Search for the cell housing the specified text and yield its (x, y) center coordinate. 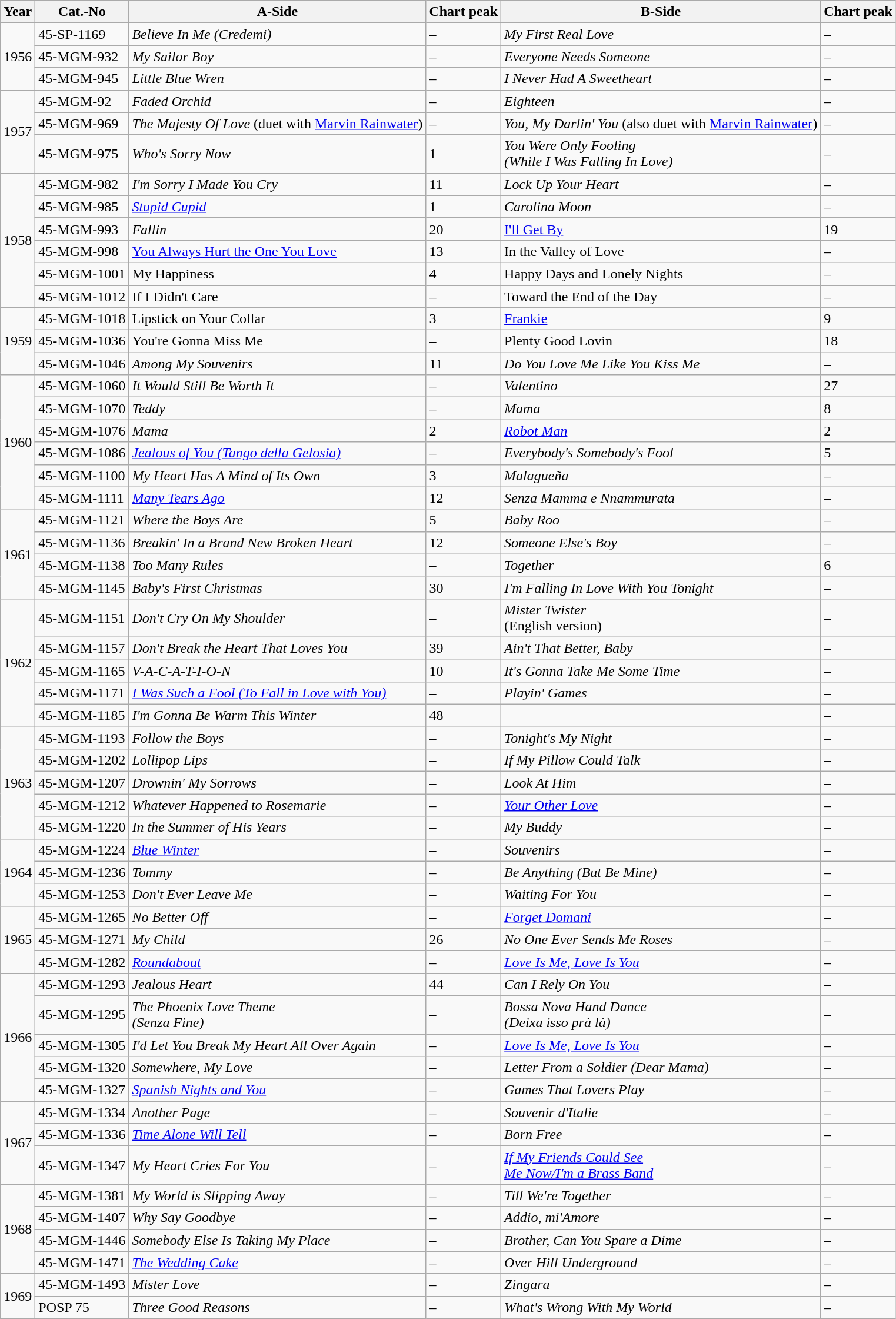
Zingara (661, 1285)
Lock Up Your Heart (661, 184)
Faded Orchid (278, 101)
Everyone Needs Someone (661, 57)
1960 (18, 442)
45-MGM-1295 (82, 1015)
I'll Get By (661, 229)
8 (858, 408)
I'd Let You Break My Heart All Over Again (278, 1045)
I'm Sorry I Made You Cry (278, 184)
45-MGM-1265 (82, 917)
45-MGM-1236 (82, 872)
45-MGM-1121 (82, 520)
1969 (18, 1296)
1956 (18, 57)
I'm Falling In Love With You Tonight (661, 587)
45-MGM-1001 (82, 274)
A-Side (278, 12)
My Buddy (661, 828)
44 (464, 984)
45-MGM-1224 (82, 850)
1963 (18, 783)
45-MGM-985 (82, 207)
6 (858, 565)
39 (464, 648)
Don't Cry On My Shoulder (278, 618)
9 (858, 319)
Another Page (278, 1112)
If My Friends Could SeeMe Now/I'm a Brass Band (661, 1165)
1967 (18, 1143)
Follow the Boys (278, 738)
45-MGM-1136 (82, 543)
45-MGM-1381 (82, 1195)
45-MGM-1212 (82, 805)
Brother, Can You Spare a Dime (661, 1240)
Little Blue Wren (278, 79)
45-MGM-1282 (82, 962)
Letter From a Soldier (Dear Mama) (661, 1068)
B-Side (661, 12)
1962 (18, 663)
My Heart Has A Mind of Its Own (278, 476)
Can I Rely On You (661, 984)
Lollipop Lips (278, 760)
Souvenirs (661, 850)
1959 (18, 341)
Why Say Goodbye (278, 1218)
Look At Him (661, 783)
If My Pillow Could Talk (661, 760)
45-MGM-1407 (82, 1218)
45-MGM-1012 (82, 296)
45-MGM-1100 (82, 476)
45-MGM-1334 (82, 1112)
Baby's First Christmas (278, 587)
My Heart Cries For You (278, 1165)
45-MGM-1111 (82, 498)
Teddy (278, 408)
18 (858, 341)
Waiting For You (661, 895)
1961 (18, 554)
45-MGM-932 (82, 57)
POSP 75 (82, 1307)
The Phoenix Love Theme(Senza Fine) (278, 1015)
45-MGM-1320 (82, 1068)
45-MGM-1293 (82, 984)
Playin' Games (661, 693)
Mister Love (278, 1285)
30 (464, 587)
Forget Domani (661, 917)
20 (464, 229)
The Majesty Of Love (duet with Marvin Rainwater) (278, 124)
45-MGM-1165 (82, 670)
It Would Still Be Worth It (278, 386)
45-MGM-1145 (82, 587)
You Always Hurt the One You Love (278, 251)
45-MGM-998 (82, 251)
The Wedding Cake (278, 1262)
45-MGM-1493 (82, 1285)
Robot Man (661, 431)
My Sailor Boy (278, 57)
Stupid Cupid (278, 207)
In the Summer of His Years (278, 828)
45-MGM-1271 (82, 939)
Lipstick on Your Collar (278, 319)
Plenty Good Lovin (661, 341)
Eighteen (661, 101)
Carolina Moon (661, 207)
Born Free (661, 1135)
Whatever Happened to Rosemarie (278, 805)
No Better Off (278, 917)
Happy Days and Lonely Nights (661, 274)
Jealous Heart (278, 984)
Among My Souvenirs (278, 364)
Don't Break the Heart That Loves You (278, 648)
45-MGM-969 (82, 124)
In the Valley of Love (661, 251)
Cat.-No (82, 12)
45-MGM-993 (82, 229)
45-MGM-1151 (82, 618)
Blue Winter (278, 850)
Ain't That Better, Baby (661, 648)
45-MGM-1070 (82, 408)
I Was Such a Fool (To Fall in Love with You) (278, 693)
Malagueña (661, 476)
V-A-C-A-T-I-O-N (278, 670)
Tommy (278, 872)
45-MGM-1220 (82, 828)
My First Real Love (661, 34)
My World is Slipping Away (278, 1195)
45-MGM-975 (82, 154)
10 (464, 670)
Toward the End of the Day (661, 296)
45-MGM-945 (82, 79)
Bossa Nova Hand Dance(Deixa isso prà là) (661, 1015)
My Child (278, 939)
Over Hill Underground (661, 1262)
Somewhere, My Love (278, 1068)
13 (464, 251)
48 (464, 716)
45-MGM-1202 (82, 760)
Three Good Reasons (278, 1307)
Tonight's My Night (661, 738)
26 (464, 939)
Believe In Me (Credemi) (278, 34)
Someone Else's Boy (661, 543)
45-MGM-1446 (82, 1240)
Time Alone Will Tell (278, 1135)
45-MGM-1471 (82, 1262)
4 (464, 274)
Too Many Rules (278, 565)
45-MGM-1327 (82, 1090)
Where the Boys Are (278, 520)
45-SP-1169 (82, 34)
45-MGM-1086 (82, 453)
1957 (18, 132)
Together (661, 565)
You, My Darlin' You (also duet with Marvin Rainwater) (661, 124)
Baby Roo (661, 520)
45-MGM-1171 (82, 693)
Frankie (661, 319)
No One Ever Sends Me Roses (661, 939)
Valentino (661, 386)
45-MGM-1018 (82, 319)
You're Gonna Miss Me (278, 341)
45-MGM-1347 (82, 1165)
Spanish Nights and You (278, 1090)
45-MGM-92 (82, 101)
19 (858, 229)
I Never Had A Sweetheart (661, 79)
1965 (18, 939)
1968 (18, 1229)
45-MGM-1193 (82, 738)
Senza Mamma e Nnammurata (661, 498)
45-MGM-1060 (82, 386)
45-MGM-1046 (82, 364)
45-MGM-1207 (82, 783)
What's Wrong With My World (661, 1307)
45-MGM-1076 (82, 431)
1966 (18, 1037)
Don't Ever Leave Me (278, 895)
Everybody's Somebody's Fool (661, 453)
Addio, mi'Amore (661, 1218)
45-MGM-1157 (82, 648)
Souvenir d'Italie (661, 1112)
45-MGM-1253 (82, 895)
Games That Lovers Play (661, 1090)
45-MGM-1305 (82, 1045)
I'm Gonna Be Warm This Winter (278, 716)
If I Didn't Care (278, 296)
1958 (18, 240)
Breakin' In a Brand New Broken Heart (278, 543)
Till We're Together (661, 1195)
Roundabout (278, 962)
Year (18, 12)
Many Tears Ago (278, 498)
You Were Only Fooling(While I Was Falling In Love) (661, 154)
Who's Sorry Now (278, 154)
45-MGM-1138 (82, 565)
Be Anything (But Be Mine) (661, 872)
45-MGM-1185 (82, 716)
My Happiness (278, 274)
45-MGM-1036 (82, 341)
Somebody Else Is Taking My Place (278, 1240)
45-MGM-982 (82, 184)
1964 (18, 872)
45-MGM-1336 (82, 1135)
Your Other Love (661, 805)
It's Gonna Take Me Some Time (661, 670)
Drownin' My Sorrows (278, 783)
Mister Twister(English version) (661, 618)
Do You Love Me Like You Kiss Me (661, 364)
Fallin (278, 229)
Jealous of You (Tango della Gelosia) (278, 453)
27 (858, 386)
